Return the [X, Y] coordinate for the center point of the cell that contains the specified text.  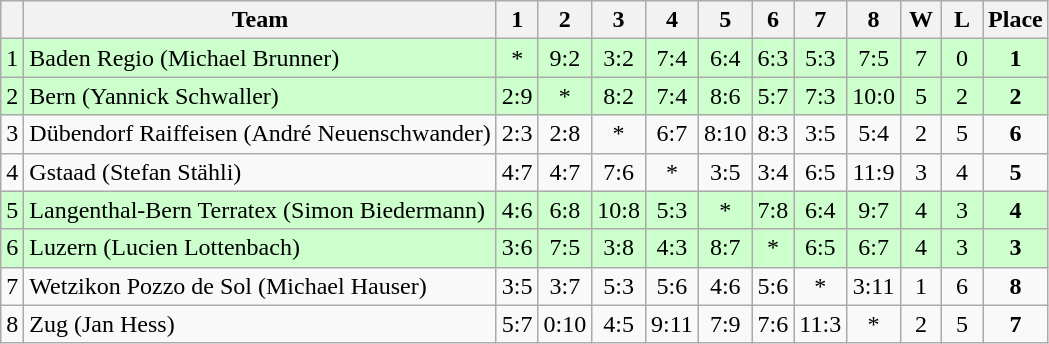
3:2 [619, 58]
Luzern (Lucien Lottenbach) [260, 248]
8:7 [725, 248]
2:9 [517, 96]
8:10 [725, 134]
4:3 [672, 248]
6:8 [565, 210]
0 [962, 58]
6:3 [773, 58]
9:2 [565, 58]
5:4 [874, 134]
Wetzikon Pozzo de Sol (Michael Hauser) [260, 286]
4:5 [619, 324]
3:7 [565, 286]
L [962, 20]
8:2 [619, 96]
7:3 [820, 96]
Bern (Yannick Schwaller) [260, 96]
8:3 [773, 134]
2:3 [517, 134]
Team [260, 20]
7:9 [725, 324]
10:0 [874, 96]
0:10 [565, 324]
9:7 [874, 210]
3:4 [773, 172]
10:8 [619, 210]
Baden Regio (Michael Brunner) [260, 58]
3:8 [619, 248]
11:3 [820, 324]
Dübendorf Raiffeisen (André Neuenschwander) [260, 134]
9:11 [672, 324]
3:11 [874, 286]
8:6 [725, 96]
2:8 [565, 134]
3:6 [517, 248]
W [920, 20]
Gstaad (Stefan Stähli) [260, 172]
Langenthal-Bern Terratex (Simon Biedermann) [260, 210]
7:8 [773, 210]
11:9 [874, 172]
Place [1016, 20]
Zug (Jan Hess) [260, 324]
